Scan for the cell matching the given text and deliver its [X, Y] coordinate at center. 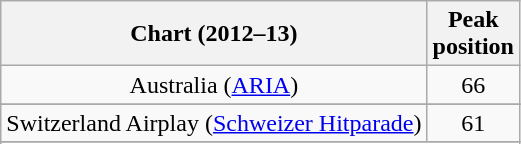
Switzerland Airplay (Schweizer Hitparade) [214, 123]
Australia (ARIA) [214, 85]
66 [473, 85]
Peakposition [473, 34]
61 [473, 123]
Chart (2012–13) [214, 34]
